Scan for the cell matching the given text and deliver its [X, Y] coordinate at center. 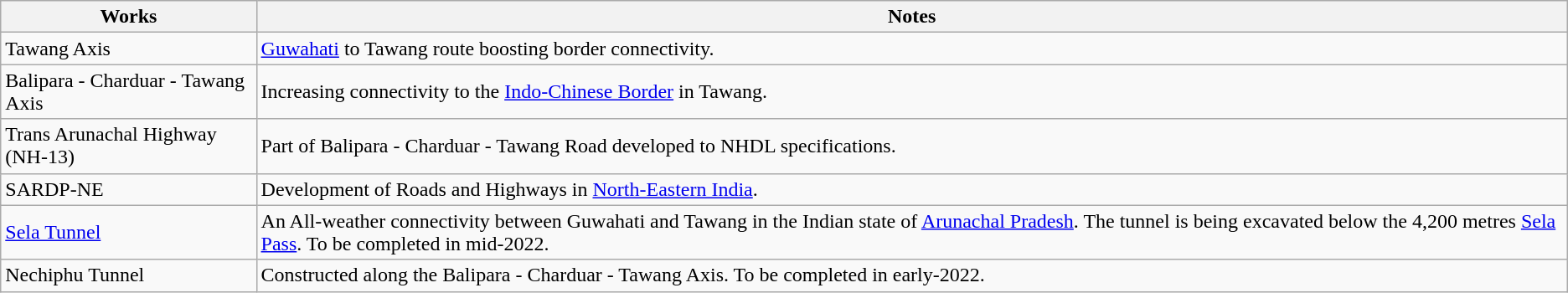
Nechiphu Tunnel [129, 275]
Sela Tunnel [129, 233]
Tawang Axis [129, 49]
SARDP-NE [129, 189]
Part of Balipara - Charduar - Tawang Road developed to NHDL specifications. [911, 146]
Works [129, 17]
Guwahati to Tawang route boosting border connectivity. [911, 49]
Trans Arunachal Highway (NH-13) [129, 146]
Increasing connectivity to the Indo-Chinese Border in Tawang. [911, 92]
Balipara - Charduar - Tawang Axis [129, 92]
Development of Roads and Highways in North-Eastern India. [911, 189]
Constructed along the Balipara - Charduar - Tawang Axis. To be completed in early-2022. [911, 275]
Notes [911, 17]
